Provide the [X, Y] coordinate of the cell's center where the given text is located.  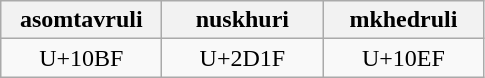
nuskhuri [242, 20]
U+2D1F [242, 58]
U+10BF [82, 58]
U+10EF [404, 58]
mkhedruli [404, 20]
asomtavruli [82, 20]
